Determine the [X, Y] coordinate at the center of the cell enclosing the given text.  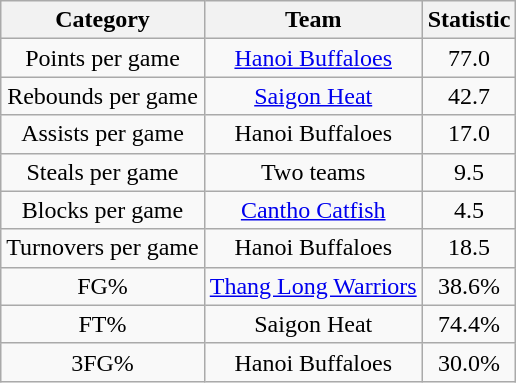
Points per game [102, 58]
42.7 [469, 96]
Statistic [469, 20]
Category [102, 20]
18.5 [469, 248]
3FG% [102, 362]
17.0 [469, 134]
FT% [102, 324]
Turnovers per game [102, 248]
FG% [102, 286]
Assists per game [102, 134]
Cantho Catfish [313, 210]
30.0% [469, 362]
Team [313, 20]
Rebounds per game [102, 96]
Two teams [313, 172]
38.6% [469, 286]
Steals per game [102, 172]
4.5 [469, 210]
Blocks per game [102, 210]
Thang Long Warriors [313, 286]
74.4% [469, 324]
77.0 [469, 58]
9.5 [469, 172]
